Extract the [X, Y] coordinate from the center of the cell holding the provided text.  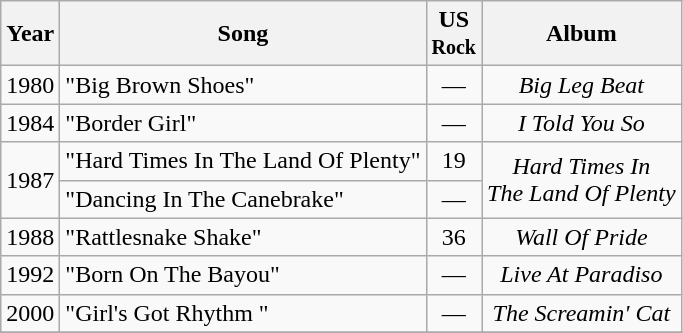
19 [454, 161]
Song [243, 34]
USRock [454, 34]
"Border Girl" [243, 123]
Wall Of Pride [582, 237]
The Screamin' Cat [582, 313]
"Dancing In The Canebrake" [243, 199]
Hard Times InThe Land Of Plenty [582, 180]
Live At Paradiso [582, 275]
1987 [30, 180]
1980 [30, 85]
36 [454, 237]
2000 [30, 313]
1992 [30, 275]
Album [582, 34]
1984 [30, 123]
"Girl's Got Rhythm " [243, 313]
Big Leg Beat [582, 85]
Year [30, 34]
"Big Brown Shoes" [243, 85]
"Rattlesnake Shake" [243, 237]
"Born On The Bayou" [243, 275]
1988 [30, 237]
"Hard Times In The Land Of Plenty" [243, 161]
I Told You So [582, 123]
